Identify which cell holds the provided text, then report its [x, y] central coordinate. 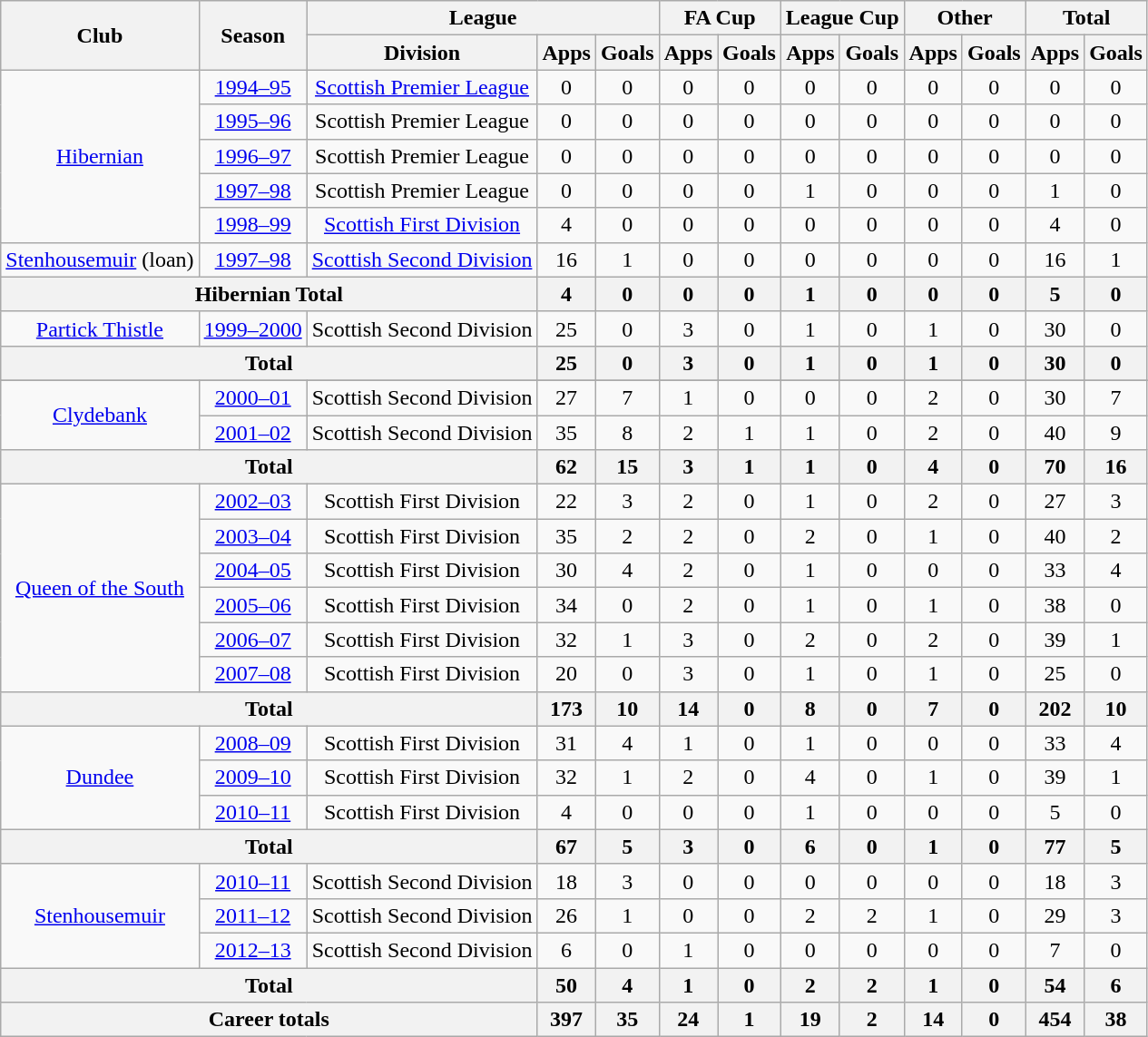
Clydebank [100, 415]
202 [1055, 709]
2002–03 [252, 502]
2007–08 [252, 674]
Stenhousemuir [100, 915]
1994–95 [252, 87]
1999–2000 [252, 328]
League [483, 18]
2012–13 [252, 950]
Hibernian Total [269, 294]
League Cup [842, 18]
26 [566, 915]
2009–10 [252, 778]
9 [1116, 433]
2005–06 [252, 605]
Queen of the South [100, 588]
15 [627, 467]
Season [252, 35]
20 [566, 674]
50 [566, 984]
Dundee [100, 778]
19 [809, 1020]
2001–02 [252, 433]
24 [688, 1020]
Other [965, 18]
Club [100, 35]
1996–97 [252, 156]
22 [566, 502]
2003–04 [252, 536]
2004–05 [252, 571]
2008–09 [252, 743]
Career totals [269, 1020]
2006–07 [252, 640]
454 [1055, 1020]
1995–96 [252, 122]
54 [1055, 984]
70 [1055, 467]
31 [566, 743]
Partick Thistle [100, 328]
67 [566, 846]
77 [1055, 846]
2011–12 [252, 915]
FA Cup [720, 18]
Division [422, 53]
1998–99 [252, 225]
Hibernian [100, 156]
2000–01 [252, 397]
Stenhousemuir (loan) [100, 259]
173 [566, 709]
29 [1055, 915]
62 [566, 467]
397 [566, 1020]
34 [566, 605]
